Search for the cell housing the specified text and yield its (X, Y) center coordinate. 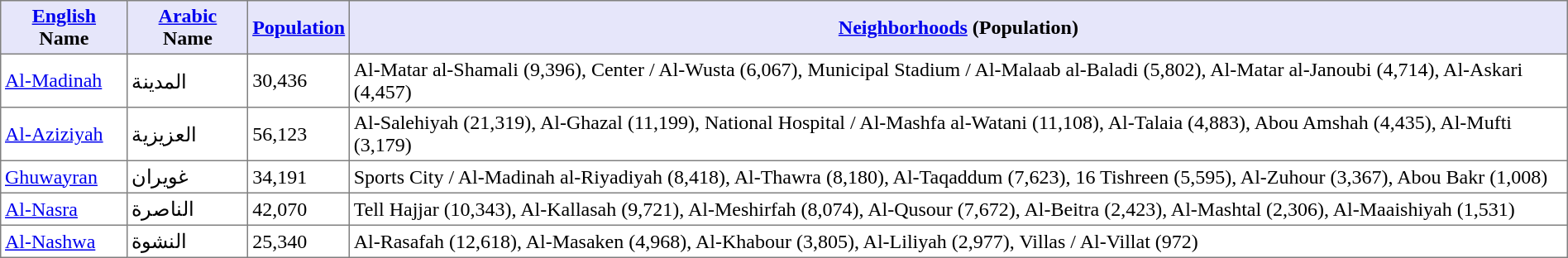
Sports City / Al-Madinah al-Riyadiyah (8,418), Al-Thawra (8,180), Al-Taqaddum (7,623), 16 Tishreen (5,595), Al-Zuhour (3,367), Abou Bakr (1,008) (958, 177)
Arabic Name (188, 27)
Tell Hajjar (10,343), Al-Kallasah (9,721), Al-Meshirfah (8,074), Al-Qusour (7,672), Al-Beitra (2,423), Al-Mashtal (2,306), Al-Maaishiyah (1,531) (958, 208)
25,340 (299, 241)
56,123 (299, 134)
النشوة (188, 241)
Al-Aziziyah (65, 134)
English Name (65, 27)
Ghuwayran (65, 177)
Al-Madinah (65, 80)
Al-Nashwa (65, 241)
Neighborhoods (Population) (958, 27)
42,070 (299, 208)
الناصرة (188, 208)
غويران (188, 177)
العزيزية (188, 134)
30,436 (299, 80)
Population (299, 27)
Al-Salehiyah (21,319), Al-Ghazal (11,199), National Hospital / Al-Mashfa al-Watani (11,108), Al-Talaia (4,883), Abou Amshah (4,435), Al-Mufti (3,179) (958, 134)
المدينة (188, 80)
Al-Rasafah (12,618), Al-Masaken (4,968), Al-Khabour (3,805), Al-Liliyah (2,977), Villas / Al-Villat (972) (958, 241)
Al-Nasra (65, 208)
34,191 (299, 177)
